Identify which cell holds the provided text, then report its [x, y] central coordinate. 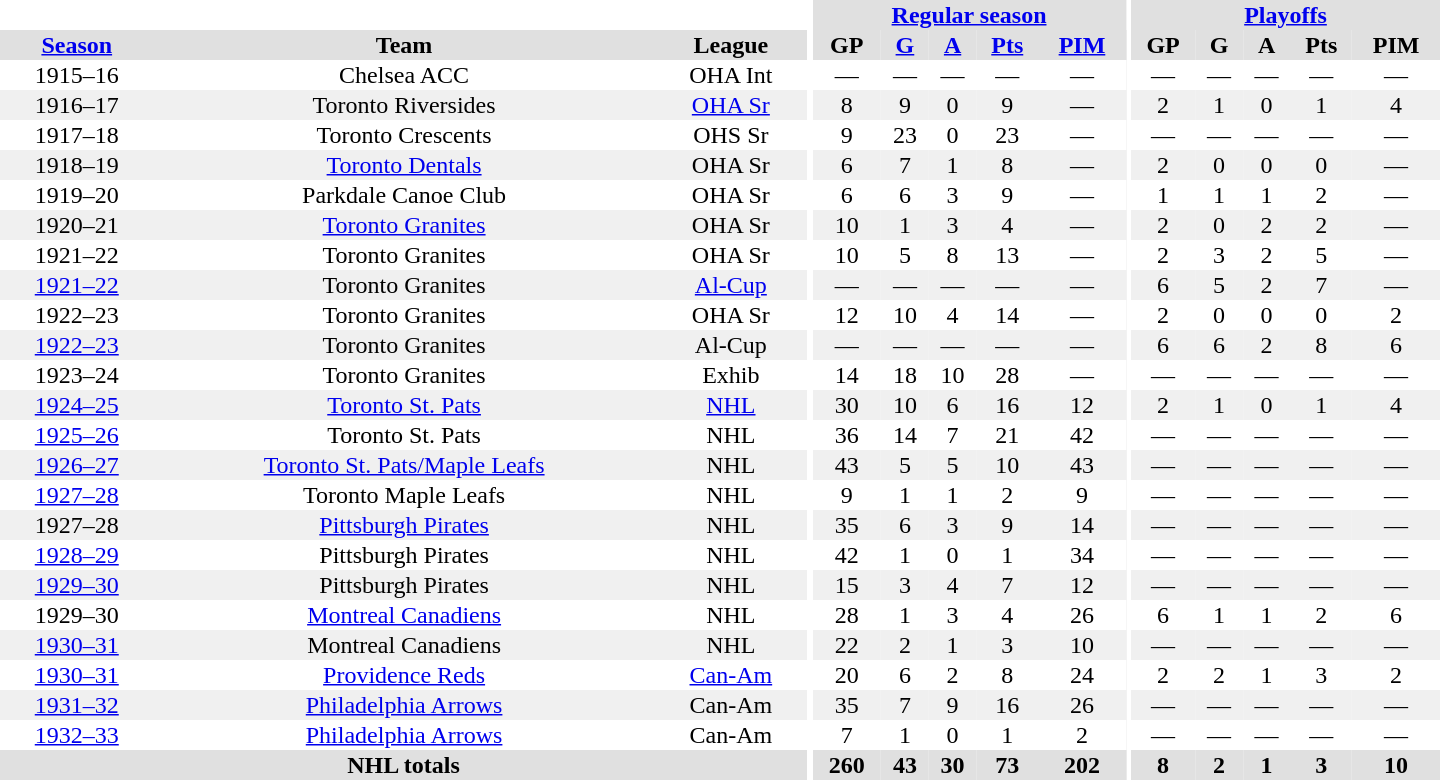
1918–19 [77, 165]
73 [1007, 765]
202 [1082, 765]
Exhib [731, 375]
Parkdale Canoe Club [404, 195]
OHS Sr [731, 135]
24 [1082, 675]
1923–24 [77, 375]
1932–33 [77, 735]
Playoffs [1286, 15]
Regular season [968, 15]
1931–32 [77, 705]
Season [77, 45]
20 [846, 675]
21 [1007, 435]
18 [905, 375]
1917–18 [77, 135]
1920–21 [77, 225]
Toronto St. Pats/Maple Leafs [404, 465]
Providence Reds [404, 675]
League [731, 45]
36 [846, 435]
1916–17 [77, 105]
Toronto Dentals [404, 165]
NHL totals [404, 765]
1926–27 [77, 465]
260 [846, 765]
1915–16 [77, 75]
22 [846, 645]
Toronto Riversides [404, 105]
1925–26 [77, 435]
Toronto Crescents [404, 135]
13 [1007, 255]
Team [404, 45]
34 [1082, 555]
15 [846, 585]
1928–29 [77, 555]
OHA Int [731, 75]
1919–20 [77, 195]
1924–25 [77, 405]
Chelsea ACC [404, 75]
Toronto Maple Leafs [404, 495]
